Capture the cell that displays the provided text and extract its [X, Y] central coordinate. 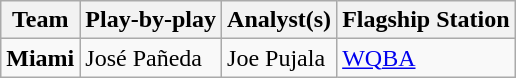
José Pañeda [151, 58]
Miami [40, 58]
Play-by-play [151, 20]
Joe Pujala [280, 58]
Flagship Station [426, 20]
WQBA [426, 58]
Analyst(s) [280, 20]
Team [40, 20]
